Scan for the cell matching the given text and deliver its (X, Y) coordinate at center. 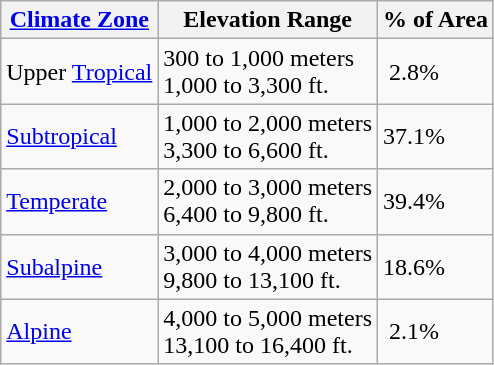
37.1% (436, 136)
39.4% (436, 202)
1,000 to 2,000 meters3,300 to 6,600 ft. (268, 136)
Temperate (80, 202)
3,000 to 4,000 meters9,800 to 13,100 ft. (268, 266)
4,000 to 5,000 meters13,100 to 16,400 ft. (268, 332)
Climate Zone (80, 20)
Elevation Range (268, 20)
Subalpine (80, 266)
Subtropical (80, 136)
18.6% (436, 266)
300 to 1,000 meters1,000 to 3,300 ft. (268, 72)
Alpine (80, 332)
2.8% (436, 72)
2.1% (436, 332)
Upper Tropical (80, 72)
2,000 to 3,000 meters6,400 to 9,800 ft. (268, 202)
% of Area (436, 20)
